Provide the (x, y) coordinate of the cell's center where the given text is located.  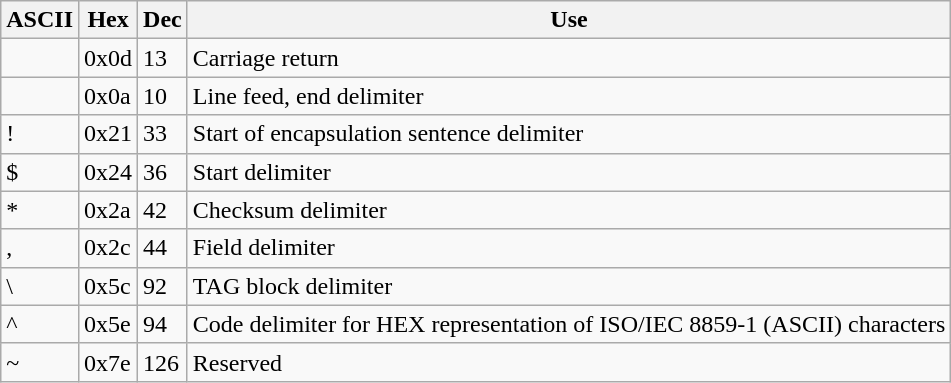
^ (40, 324)
Dec (163, 20)
10 (163, 96)
13 (163, 58)
0x7e (108, 362)
0x21 (108, 134)
TAG block delimiter (569, 286)
Reserved (569, 362)
0x2a (108, 210)
44 (163, 248)
0x5c (108, 286)
92 (163, 286)
42 (163, 210)
, (40, 248)
! (40, 134)
Code delimiter for HEX representation of ISO/IEC 8859-1 (ASCII) characters (569, 324)
Use (569, 20)
0x0d (108, 58)
Start of encapsulation sentence delimiter (569, 134)
126 (163, 362)
Field delimiter (569, 248)
\ (40, 286)
0x5e (108, 324)
Checksum delimiter (569, 210)
$ (40, 172)
36 (163, 172)
0x0a (108, 96)
* (40, 210)
33 (163, 134)
~ (40, 362)
Start delimiter (569, 172)
Carriage return (569, 58)
94 (163, 324)
ASCII (40, 20)
0x2c (108, 248)
Hex (108, 20)
Line feed, end delimiter (569, 96)
0x24 (108, 172)
